Pinpoint the cell where the given text exists, returning its (X, Y) midpoint coordinate. 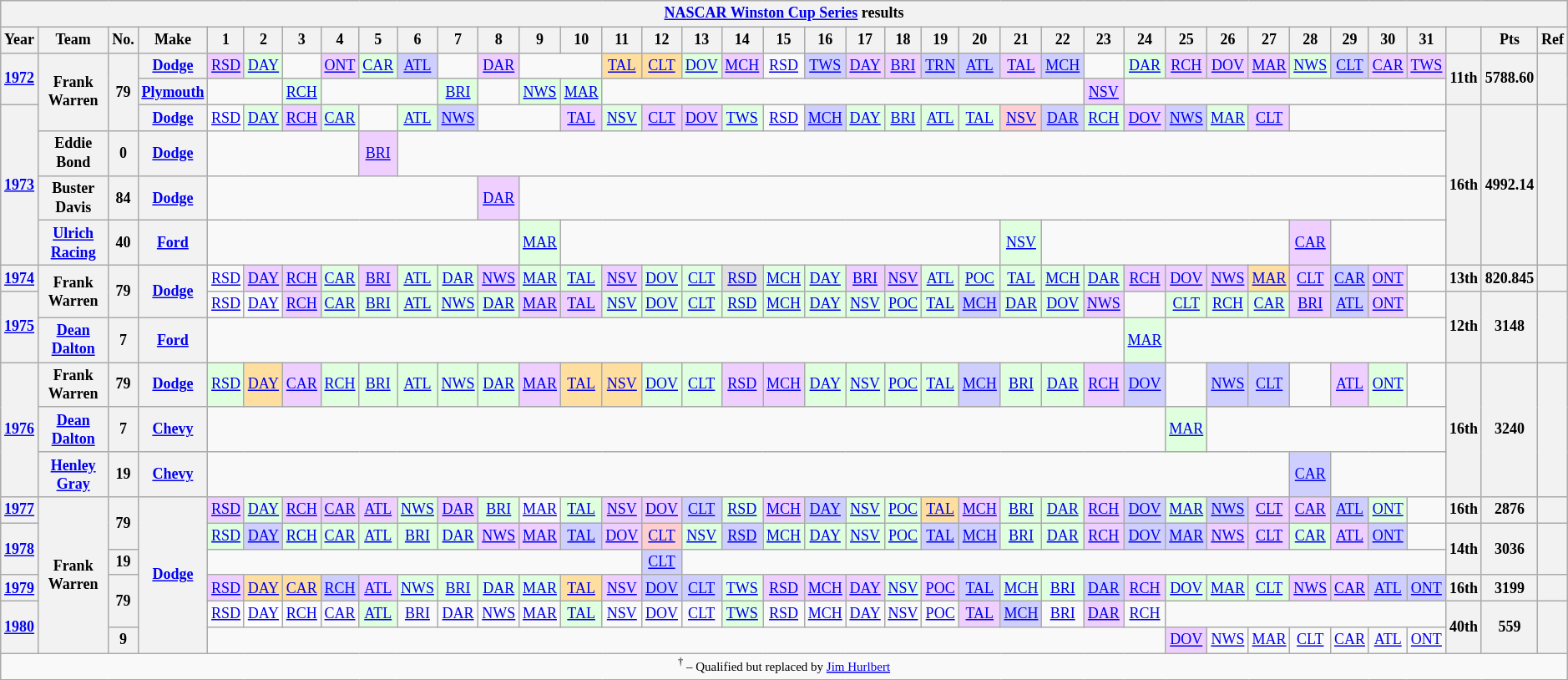
Make (173, 40)
TRN (940, 65)
3148 (1510, 327)
1975 (20, 327)
12 (662, 40)
1979 (20, 588)
23 (1104, 40)
820.845 (1510, 279)
1972 (20, 79)
† – Qualified but replaced by Jim Hurlbert (784, 667)
Eddie Bond (73, 154)
20 (979, 40)
24 (1145, 40)
1974 (20, 279)
15 (784, 40)
No. (124, 40)
3036 (1510, 549)
559 (1510, 627)
3199 (1510, 588)
5788.60 (1510, 79)
21 (1021, 40)
Plymouth (173, 92)
25 (1186, 40)
1976 (20, 429)
17 (865, 40)
13 (701, 40)
12th (1464, 327)
Henley Gray (73, 474)
26 (1228, 40)
84 (124, 198)
Pts (1510, 40)
29 (1350, 40)
2 (263, 40)
1977 (20, 510)
4 (340, 40)
1973 (20, 185)
2876 (1510, 510)
16 (825, 40)
27 (1269, 40)
0 (124, 154)
11 (622, 40)
31 (1426, 40)
28 (1311, 40)
1980 (20, 627)
40 (124, 243)
10 (581, 40)
Ulrich Racing (73, 243)
1 (226, 40)
40th (1464, 627)
Buster Davis (73, 198)
18 (903, 40)
8 (499, 40)
14th (1464, 549)
1978 (20, 549)
NASCAR Winston Cup Series results (784, 13)
Ref (1553, 40)
3240 (1510, 429)
Team (73, 40)
11th (1464, 79)
6 (417, 40)
5 (378, 40)
3 (301, 40)
14 (742, 40)
30 (1388, 40)
22 (1063, 40)
Year (20, 40)
4992.14 (1510, 185)
13th (1464, 279)
